From the cell containing the given text, extract its center point as [X, Y] coordinate. 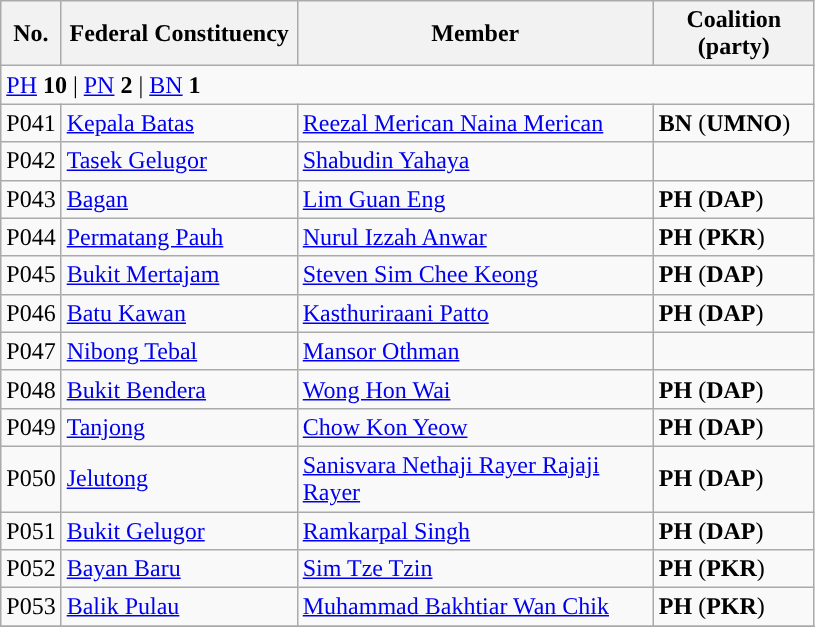
Jelutong [179, 478]
Coalition (party) [734, 34]
Mansor Othman [475, 351]
P041 [31, 123]
Chow Kon Yeow [475, 427]
Bagan [179, 199]
P050 [31, 478]
P053 [31, 607]
Bayan Baru [179, 569]
Balik Pulau [179, 607]
P049 [31, 427]
P052 [31, 569]
Batu Kawan [179, 313]
Ramkarpal Singh [475, 531]
Sim Tze Tzin [475, 569]
Permatang Pauh [179, 237]
BN (UMNO) [734, 123]
No. [31, 34]
Kasthuriraani Patto [475, 313]
P042 [31, 161]
P048 [31, 389]
P045 [31, 275]
Nibong Tebal [179, 351]
Tanjong [179, 427]
Wong Hon Wai [475, 389]
P047 [31, 351]
Bukit Mertajam [179, 275]
Lim Guan Eng [475, 199]
P044 [31, 237]
Member [475, 34]
PH 10 | PN 2 | BN 1 [408, 85]
Steven Sim Chee Keong [475, 275]
Federal Constituency [179, 34]
Reezal Merican Naina Merican [475, 123]
Muhammad Bakhtiar Wan Chik [475, 607]
P043 [31, 199]
Bukit Bendera [179, 389]
P046 [31, 313]
P051 [31, 531]
Nurul Izzah Anwar [475, 237]
Shabudin Yahaya [475, 161]
Sanisvara Nethaji Rayer Rajaji Rayer [475, 478]
Tasek Gelugor [179, 161]
Kepala Batas [179, 123]
Bukit Gelugor [179, 531]
